Pinpoint the cell where the given text exists, returning its [X, Y] midpoint coordinate. 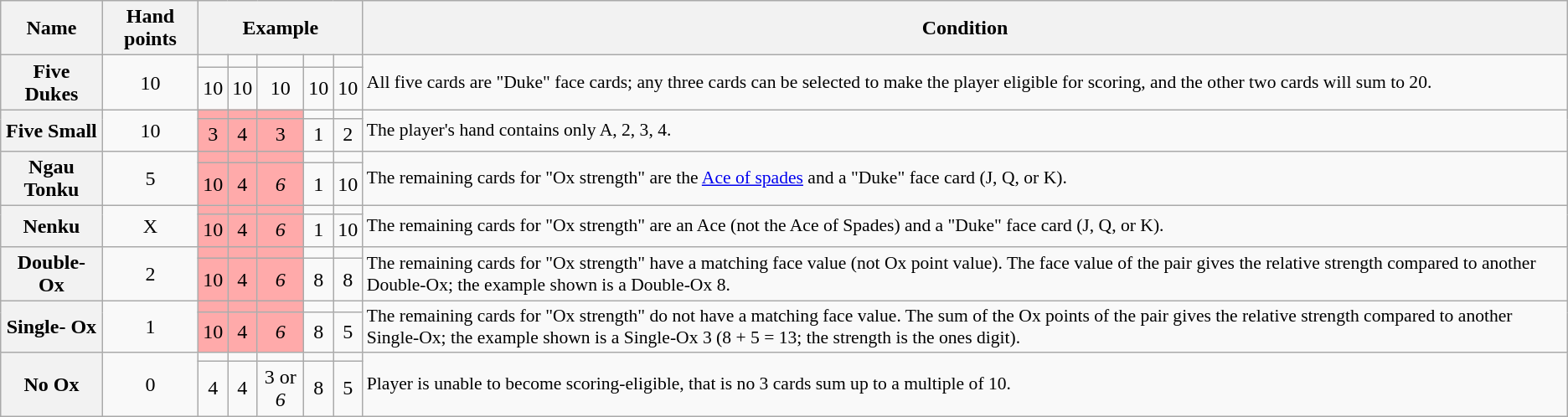
No Ox [52, 384]
Double- Ox [52, 273]
Player is unable to become scoring-eligible, that is no 3 cards sum up to a multiple of 10. [965, 384]
3 or 6 [281, 389]
Hand points [151, 28]
Nenku [52, 226]
Ngau Tonku [52, 178]
Five Small [52, 131]
The player's hand contains only A, 2, 3, 4. [965, 131]
0 [151, 384]
The remaining cards for "Ox strength" are an Ace (not the Ace of Spades) and a "Duke" face card (J, Q, or K). [965, 226]
Example [281, 28]
X [151, 226]
Condition [965, 28]
Five Dukes [52, 82]
Name [52, 28]
The remaining cards for "Ox strength" are the Ace of spades and a "Duke" face card (J, Q, or K). [965, 178]
Single- Ox [52, 327]
